From the cell containing the given text, extract its center point as (x, y) coordinate. 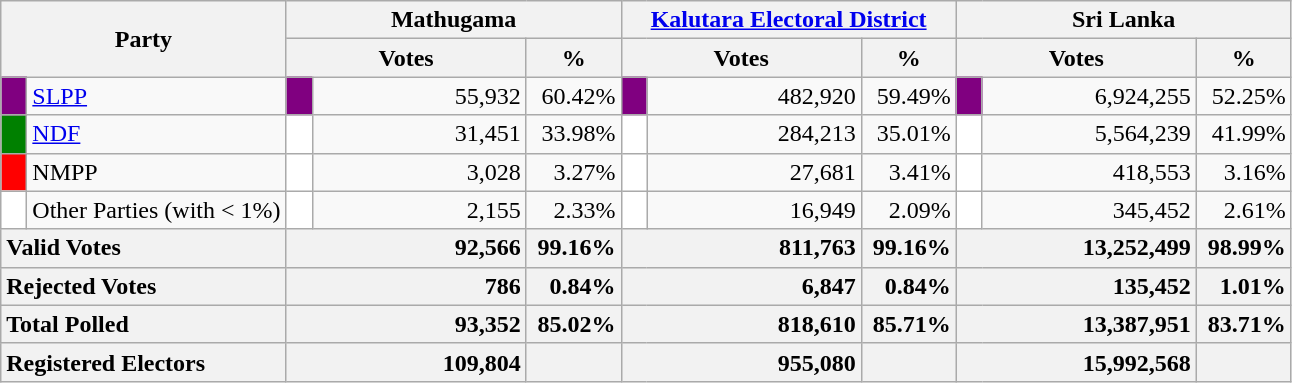
955,080 (741, 362)
NMPP (156, 172)
3.16% (1244, 172)
2,155 (419, 210)
6,924,255 (1089, 96)
31,451 (419, 134)
52.25% (1244, 96)
SLPP (156, 96)
Other Parties (with < 1%) (156, 210)
1.01% (1244, 286)
85.71% (908, 324)
2.33% (574, 210)
Party (144, 39)
13,252,499 (1076, 248)
109,804 (406, 362)
60.42% (574, 96)
284,213 (754, 134)
6,847 (741, 286)
Total Polled (144, 324)
2.09% (908, 210)
5,564,239 (1089, 134)
85.02% (574, 324)
59.49% (908, 96)
418,553 (1089, 172)
3,028 (419, 172)
35.01% (908, 134)
83.71% (1244, 324)
Sri Lanka (1124, 20)
98.99% (1244, 248)
Mathugama (454, 20)
NDF (156, 134)
15,992,568 (1076, 362)
13,387,951 (1076, 324)
16,949 (754, 210)
3.27% (574, 172)
3.41% (908, 172)
Valid Votes (144, 248)
27,681 (754, 172)
Kalutara Electoral District (788, 20)
Registered Electors (144, 362)
55,932 (419, 96)
93,352 (406, 324)
Rejected Votes (144, 286)
811,763 (741, 248)
92,566 (406, 248)
41.99% (1244, 134)
33.98% (574, 134)
345,452 (1089, 210)
818,610 (741, 324)
786 (406, 286)
135,452 (1076, 286)
482,920 (754, 96)
2.61% (1244, 210)
